Capture the cell that displays the provided text and extract its (x, y) central coordinate. 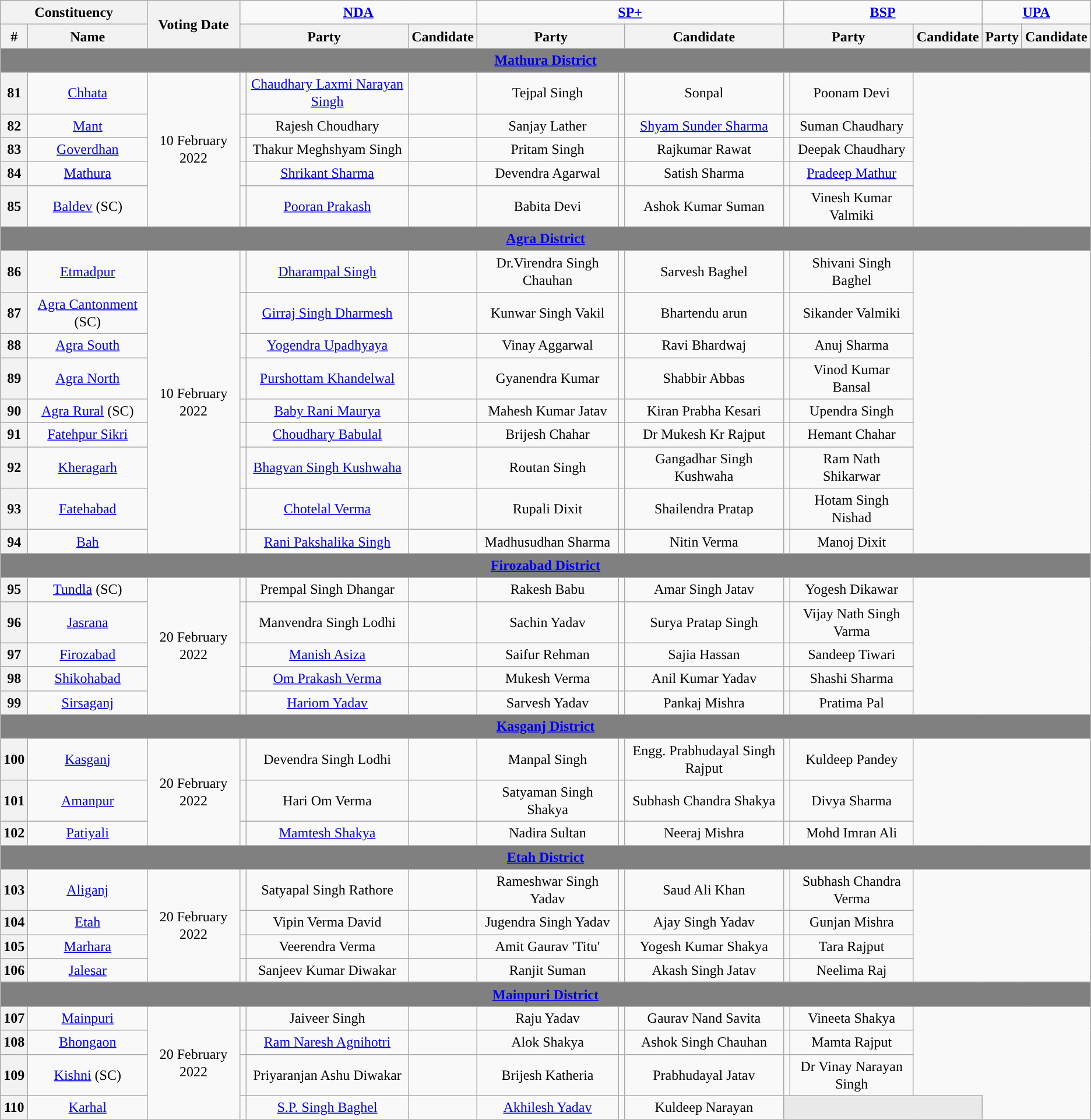
Kiran Prabha Kesari (704, 411)
Tejpal Singh (547, 93)
Sarvesh Baghel (704, 272)
Mahesh Kumar Jatav (547, 411)
Upendra Singh (851, 411)
Hemant Chahar (851, 435)
Pankaj Mishra (704, 703)
Pratima Pal (851, 703)
Etah District (545, 857)
Ajay Singh Yadav (704, 923)
91 (14, 435)
Mohd Imran Ali (851, 833)
Jasrana (87, 622)
Satyaman Singh Shakya (547, 801)
Dr.Virendra Singh Chauhan (547, 272)
90 (14, 411)
Kuldeep Narayan (704, 1107)
Akhilesh Yadav (547, 1107)
106 (14, 971)
Nitin Verma (704, 542)
Mukesh Verma (547, 678)
Shashi Sharma (851, 678)
Constituency (74, 13)
98 (14, 678)
Amar Singh Jatav (704, 590)
88 (14, 345)
Vinod Kumar Bansal (851, 379)
Gyanendra Kumar (547, 379)
Manpal Singh (547, 759)
109 (14, 1075)
Devendra Agarwal (547, 174)
Satish Sharma (704, 174)
Saifur Rehman (547, 655)
Jugendra Singh Yadav (547, 923)
94 (14, 542)
Ravi Bhardwaj (704, 345)
Rani Pakshalika Singh (327, 542)
NDA (358, 13)
99 (14, 703)
Hotam Singh Nishad (851, 509)
108 (14, 1042)
Sanjay Lather (547, 126)
Pooran Prakash (327, 206)
Tundla (SC) (87, 590)
Prabhudayal Jatav (704, 1075)
Agra Rural (SC) (87, 411)
Etmadpur (87, 272)
Yogendra Upadhyaya (327, 345)
Firozabad District (545, 565)
Ashok Kumar Suman (704, 206)
Vipin Verma David (327, 923)
89 (14, 379)
Suman Chaudhary (851, 126)
Mathura District (545, 61)
Sanjeev Kumar Diwakar (327, 971)
Shabbir Abbas (704, 379)
Sirsaganj (87, 703)
100 (14, 759)
Hariom Yadav (327, 703)
Aliganj (87, 890)
96 (14, 622)
BSP (882, 13)
Priyaranjan Ashu Diwakar (327, 1075)
Alok Shakya (547, 1042)
Divya Sharma (851, 801)
Saud Ali Khan (704, 890)
Bhagvan Singh Kushwaha (327, 467)
Shyam Sunder Sharma (704, 126)
Pritam Singh (547, 149)
Kuldeep Pandey (851, 759)
# (14, 36)
Shivani Singh Baghel (851, 272)
Baldev (SC) (87, 206)
Mainpuri (87, 1019)
Kishni (SC) (87, 1075)
Deepak Chaudhary (851, 149)
Chhata (87, 93)
Marhara (87, 946)
Om Prakash Verma (327, 678)
Fatehabad (87, 509)
Subhash Chandra Verma (851, 890)
Kasganj (87, 759)
85 (14, 206)
Baby Rani Maurya (327, 411)
92 (14, 467)
Brijesh Chahar (547, 435)
SP+ (630, 13)
Sajia Hassan (704, 655)
Rajesh Choudhary (327, 126)
84 (14, 174)
Amit Gaurav 'Titu' (547, 946)
Gangadhar Singh Kushwaha (704, 467)
Sonpal (704, 93)
Anuj Sharma (851, 345)
95 (14, 590)
Voting Date (193, 24)
Sachin Yadav (547, 622)
Sandeep Tiwari (851, 655)
Kunwar Singh Vakil (547, 312)
Agra South (87, 345)
93 (14, 509)
Agra Cantonment (SC) (87, 312)
103 (14, 890)
Purshottam Khandelwal (327, 379)
Gunjan Mishra (851, 923)
83 (14, 149)
Chotelal Verma (327, 509)
Vineeta Shakya (851, 1019)
Mamta Rajput (851, 1042)
Akash Singh Jatav (704, 971)
Manvendra Singh Lodhi (327, 622)
105 (14, 946)
Thakur Meghshyam Singh (327, 149)
Jaiveer Singh (327, 1019)
Rakesh Babu (547, 590)
Sikander Valmiki (851, 312)
Tara Rajput (851, 946)
Satyapal Singh Rathore (327, 890)
Madhusudhan Sharma (547, 542)
Fatehpur Sikri (87, 435)
Yogesh Dikawar (851, 590)
Kheragarh (87, 467)
Name (87, 36)
Mamtesh Shakya (327, 833)
Agra North (87, 379)
Bah (87, 542)
Nadira Sultan (547, 833)
Rameshwar Singh Yadav (547, 890)
82 (14, 126)
Raju Yadav (547, 1019)
Jalesar (87, 971)
101 (14, 801)
Manoj Dixit (851, 542)
Shrikant Sharma (327, 174)
Girraj Singh Dharmesh (327, 312)
Bhongaon (87, 1042)
Chaudhary Laxmi Narayan Singh (327, 93)
Shikohabad (87, 678)
107 (14, 1019)
102 (14, 833)
Babita Devi (547, 206)
Karhal (87, 1107)
Kasganj District (545, 726)
Amanpur (87, 801)
Dharampal Singh (327, 272)
Rajkumar Rawat (704, 149)
Dr Vinay Narayan Singh (851, 1075)
UPA (1036, 13)
Routan Singh (547, 467)
Shailendra Pratap (704, 509)
Goverdhan (87, 149)
81 (14, 93)
Sarvesh Yadav (547, 703)
Etah (87, 923)
Ranjit Suman (547, 971)
Veerendra Verma (327, 946)
Surya Pratap Singh (704, 622)
Mant (87, 126)
Prempal Singh Dhangar (327, 590)
86 (14, 272)
Yogesh Kumar Shakya (704, 946)
Vinay Aggarwal (547, 345)
110 (14, 1107)
S.P. Singh Baghel (327, 1107)
Vinesh Kumar Valmiki (851, 206)
Neelima Raj (851, 971)
Vijay Nath Singh Varma (851, 622)
Gaurav Nand Savita (704, 1019)
Ram Nath Shikarwar (851, 467)
Firozabad (87, 655)
Ashok Singh Chauhan (704, 1042)
Anil Kumar Yadav (704, 678)
Neeraj Mishra (704, 833)
Manish Asiza (327, 655)
Rupali Dixit (547, 509)
Engg. Prabhudayal Singh Rajput (704, 759)
97 (14, 655)
Pradeep Mathur (851, 174)
Subhash Chandra Shakya (704, 801)
Ram Naresh Agnihotri (327, 1042)
Hari Om Verma (327, 801)
Poonam Devi (851, 93)
Devendra Singh Lodhi (327, 759)
Dr Mukesh Kr Rajput (704, 435)
Mathura (87, 174)
Patiyali (87, 833)
Agra District (545, 239)
Choudhary Babulal (327, 435)
104 (14, 923)
Brijesh Katheria (547, 1075)
Mainpuri District (545, 994)
87 (14, 312)
Bhartendu arun (704, 312)
